Provide the [X, Y] coordinate of the cell's center where the given text is located.  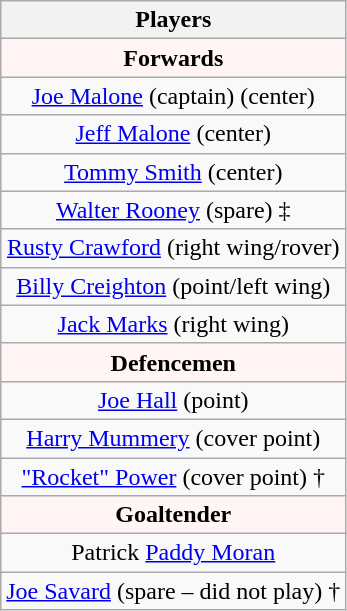
Joe Savard (spare – did not play) † [174, 591]
Joe Malone (captain) (center) [174, 96]
Goaltender [174, 515]
Jack Marks (right wing) [174, 324]
Patrick Paddy Moran [174, 553]
Walter Rooney (spare) ‡ [174, 210]
Rusty Crawford (right wing/rover) [174, 248]
Billy Creighton (point/left wing) [174, 286]
Joe Hall (point) [174, 400]
Players [174, 20]
Defencemen [174, 362]
Harry Mummery (cover point) [174, 438]
"Rocket" Power (cover point) † [174, 477]
Tommy Smith (center) [174, 172]
Jeff Malone (center) [174, 134]
Forwards [174, 58]
